Detect which cell encompasses the target text, then output its (X, Y) center coordinate. 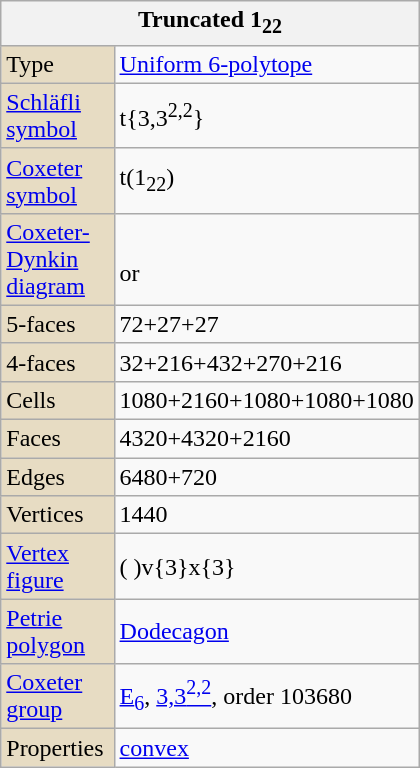
1080+2160+1080+1080+1080 (266, 400)
72+27+27 (266, 324)
4-faces (58, 362)
6480+720 (266, 477)
Properties (58, 748)
Dodecagon (266, 632)
Uniform 6-polytope (266, 64)
Cells (58, 400)
E6, 3,32,2, order 103680 (266, 696)
t{3,32,2} (266, 116)
Faces (58, 439)
Edges (58, 477)
( )v{3}x{3} (266, 566)
Schläfli symbol (58, 116)
Truncated 122 (210, 23)
Type (58, 64)
Petrie polygon (58, 632)
Vertex figure (58, 566)
Coxeter symbol (58, 180)
32+216+432+270+216 (266, 362)
4320+4320+2160 (266, 439)
convex (266, 748)
Coxeter group (58, 696)
t(122) (266, 180)
1440 (266, 515)
5-faces (58, 324)
Vertices (58, 515)
Coxeter-Dynkin diagram (58, 259)
or (266, 259)
